Determine the (x, y) coordinate at the center of the cell enclosing the given text.  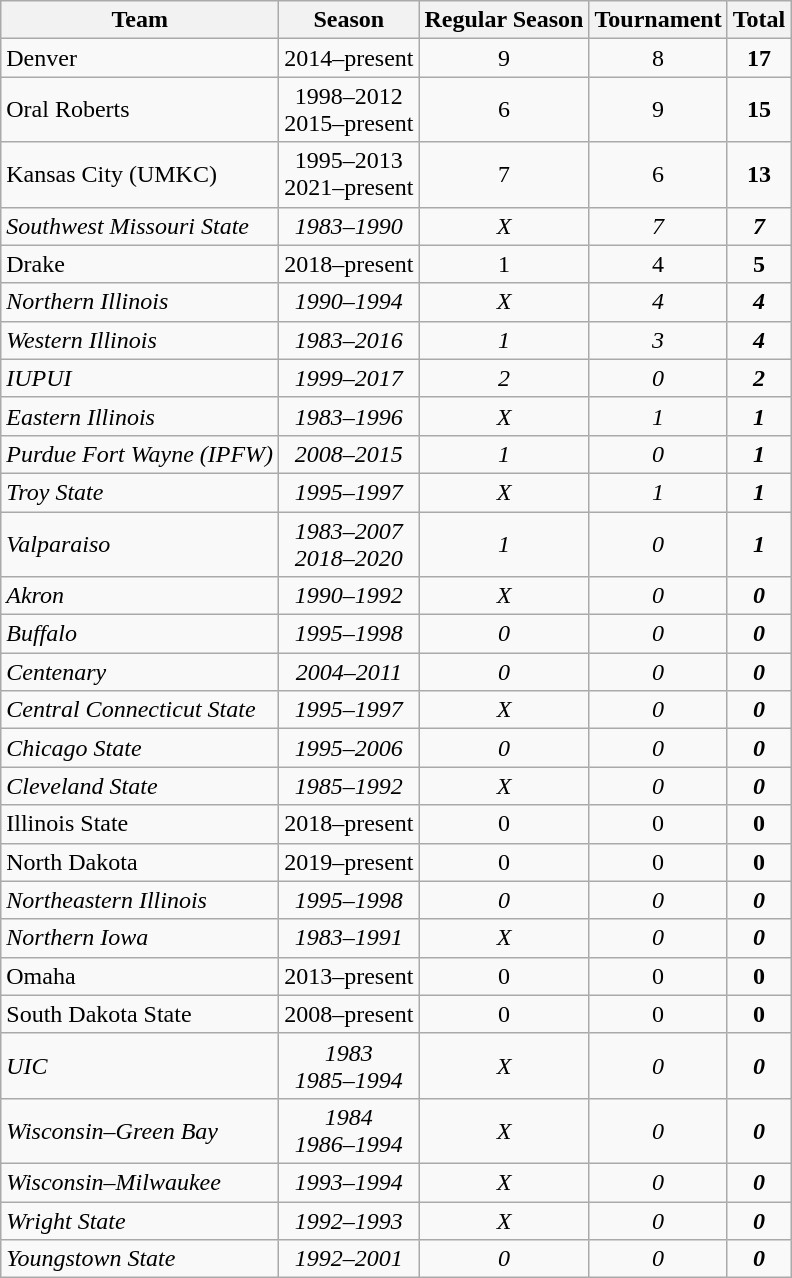
Eastern Illinois (140, 416)
1983–2016 (349, 340)
13 (759, 174)
Tournament (658, 20)
19841986–1994 (349, 1130)
1990–1992 (349, 596)
2008–present (349, 1014)
Valparaiso (140, 544)
1993–1994 (349, 1182)
2019–present (349, 862)
1992–1993 (349, 1221)
1983–1991 (349, 938)
UIC (140, 1066)
Northern Illinois (140, 302)
1992–2001 (349, 1259)
17 (759, 58)
Drake (140, 264)
15 (759, 110)
1995–2006 (349, 748)
2014–present (349, 58)
Southwest Missouri State (140, 226)
Cleveland State (140, 786)
Team (140, 20)
Denver (140, 58)
1985–1992 (349, 786)
South Dakota State (140, 1014)
5 (759, 264)
8 (658, 58)
Total (759, 20)
Illinois State (140, 824)
1998–20122015–present (349, 110)
Chicago State (140, 748)
Youngstown State (140, 1259)
1983–1990 (349, 226)
1983–20072018–2020 (349, 544)
Northern Iowa (140, 938)
1995–20132021–present (349, 174)
1990–1994 (349, 302)
2008–2015 (349, 454)
Buffalo (140, 634)
Akron (140, 596)
Central Connecticut State (140, 710)
19831985–1994 (349, 1066)
1999–2017 (349, 378)
Oral Roberts (140, 110)
Troy State (140, 492)
Wright State (140, 1221)
Omaha (140, 976)
Purdue Fort Wayne (IPFW) (140, 454)
Northeastern Illinois (140, 900)
3 (658, 340)
Western Illinois (140, 340)
North Dakota (140, 862)
Kansas City (UMKC) (140, 174)
2004–2011 (349, 672)
Wisconsin–Milwaukee (140, 1182)
IUPUI (140, 378)
Regular Season (504, 20)
Wisconsin–Green Bay (140, 1130)
1983–1996 (349, 416)
Centenary (140, 672)
2013–present (349, 976)
Season (349, 20)
